Output the [X, Y] coordinate of the center of the cell containing the given text.  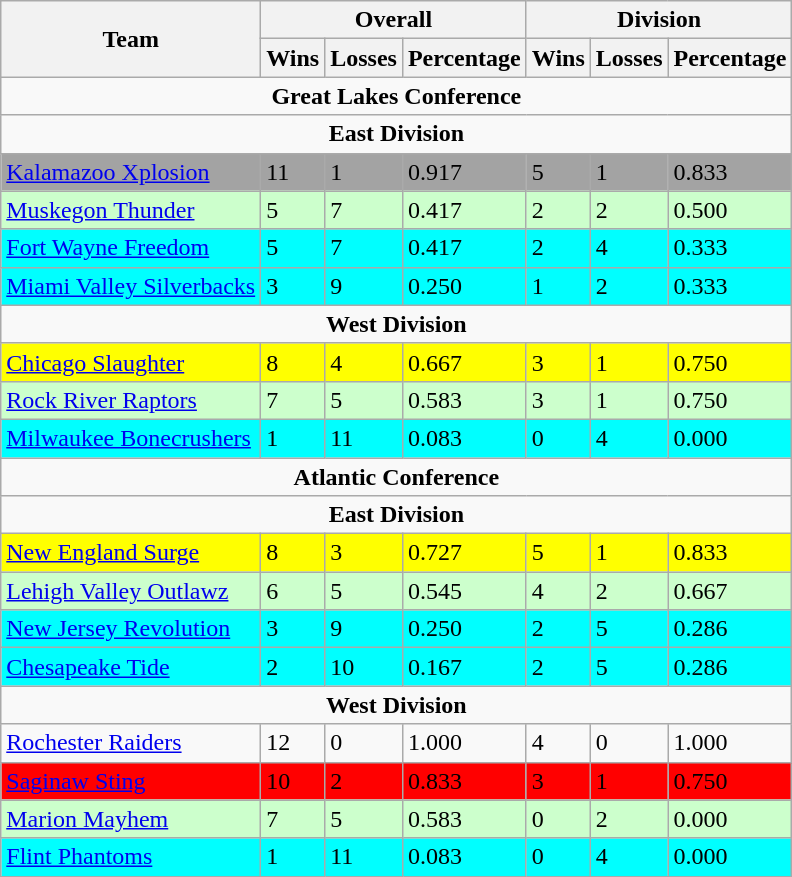
Marion Mayhem [131, 819]
Milwaukee Bonecrushers [131, 438]
Team [131, 39]
0.500 [730, 210]
Great Lakes Conference [396, 96]
New Jersey Revolution [131, 629]
Lehigh Valley Outlawz [131, 591]
Rochester Raiders [131, 743]
New England Surge [131, 553]
Division [659, 20]
12 [293, 743]
Overall [394, 20]
Muskegon Thunder [131, 210]
Saginaw Sting [131, 781]
0.727 [464, 553]
Fort Wayne Freedom [131, 248]
Rock River Raptors [131, 400]
6 [293, 591]
0.167 [464, 667]
Kalamazoo Xplosion [131, 172]
Chicago Slaughter [131, 362]
Miami Valley Silverbacks [131, 286]
Flint Phantoms [131, 857]
0.545 [464, 591]
0.917 [464, 172]
Chesapeake Tide [131, 667]
Atlantic Conference [396, 477]
